Identify which cell holds the provided text, then report its [X, Y] central coordinate. 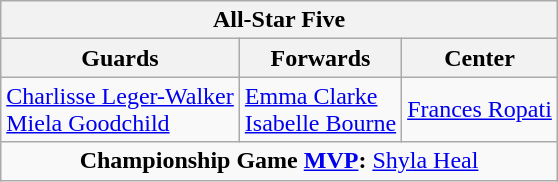
Championship Game MVP: Shyla Heal [280, 161]
Frances Ropati [480, 110]
Emma Clarke Isabelle Bourne [320, 110]
All-Star Five [280, 20]
Guards [120, 58]
Forwards [320, 58]
Charlisse Leger-Walker Miela Goodchild [120, 110]
Center [480, 58]
